Determine the [x, y] coordinate at the center of the cell enclosing the given text.  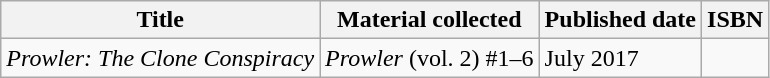
ISBN [736, 20]
Published date [620, 20]
Prowler (vol. 2) #1–6 [430, 58]
Material collected [430, 20]
Title [160, 20]
July 2017 [620, 58]
Prowler: The Clone Conspiracy [160, 58]
